From the cell containing the given text, extract its center point as [X, Y] coordinate. 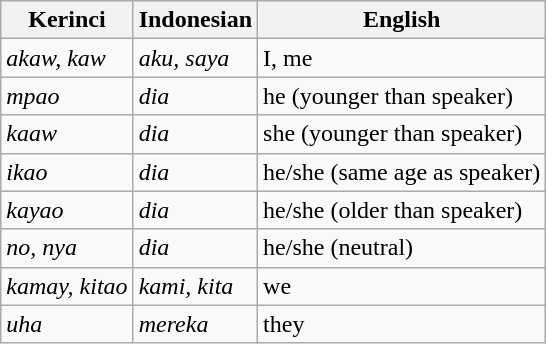
she (younger than speaker) [402, 134]
kaaw [67, 134]
they [402, 324]
mereka [195, 324]
uha [67, 324]
aku, saya [195, 58]
English [402, 20]
he/she (older than speaker) [402, 210]
I, me [402, 58]
mpao [67, 96]
ikao [67, 172]
kayao [67, 210]
Indonesian [195, 20]
akaw, kaw [67, 58]
he/she (same age as speaker) [402, 172]
we [402, 286]
kamay, kitao [67, 286]
he/she (neutral) [402, 248]
no, nya [67, 248]
he (younger than speaker) [402, 96]
kami, kita [195, 286]
Kerinci [67, 20]
